Find where the given text appears and provide that cell's center as (X, Y) coordinate. 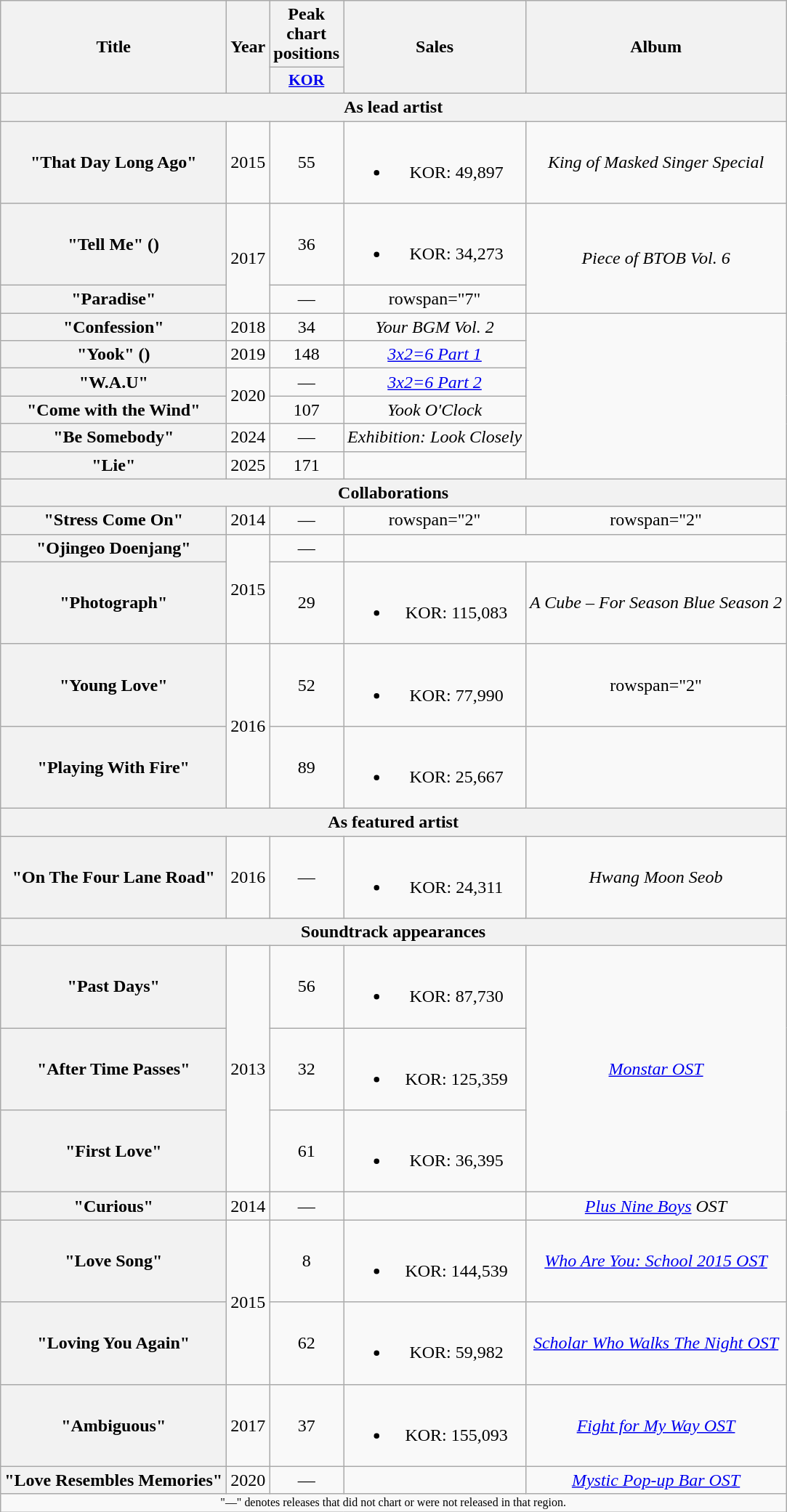
34 (307, 327)
Collaborations (394, 493)
"Playing With Fire" (113, 767)
Soundtrack appearances (394, 932)
61 (307, 1151)
3x2=6 Part 2 (435, 382)
8 (307, 1261)
KOR: 115,083 (435, 603)
Monstar OST (656, 1070)
"Photograph" (113, 603)
"Loving You Again" (113, 1343)
King of Masked Singer Special (656, 161)
Exhibition: Look Closely (435, 437)
171 (307, 465)
Plus Nine Boys OST (656, 1206)
"Past Days" (113, 987)
KOR: 25,667 (435, 767)
Scholar Who Walks The Night OST (656, 1343)
89 (307, 767)
36 (307, 244)
"Confession" (113, 327)
"Ojingeo Doenjang" (113, 548)
"Stress Come On" (113, 520)
Album (656, 47)
rowspan="7" (435, 299)
KOR: 34,273 (435, 244)
"W.A.U" (113, 382)
52 (307, 684)
"Ambiguous" (113, 1426)
Mystic Pop-up Bar OST (656, 1480)
56 (307, 987)
"After Time Passes" (113, 1070)
As featured artist (394, 822)
"Tell Me" () (113, 244)
29 (307, 603)
Who Are You: School 2015 OST (656, 1261)
"Young Love" (113, 684)
2025 (249, 465)
KOR: 155,093 (435, 1426)
KOR: 77,990 (435, 684)
107 (307, 410)
KOR: 49,897 (435, 161)
A Cube – For Season Blue Season 2 (656, 603)
"Love Resembles Memories" (113, 1480)
Hwang Moon Seob (656, 876)
KOR: 87,730 (435, 987)
2013 (249, 1070)
"Lie" (113, 465)
"Curious" (113, 1206)
2018 (249, 327)
32 (307, 1070)
62 (307, 1343)
"That Day Long Ago" (113, 161)
KOR: 24,311 (435, 876)
"Yook" () (113, 355)
2019 (249, 355)
"Love Song" (113, 1261)
55 (307, 161)
Year (249, 47)
"Paradise" (113, 299)
Sales (435, 47)
3x2=6 Part 1 (435, 355)
KOR: 59,982 (435, 1343)
"Be Somebody" (113, 437)
Piece of BTOB Vol. 6 (656, 259)
Fight for My Way OST (656, 1426)
"On The Four Lane Road" (113, 876)
KOR: 125,359 (435, 1070)
"—" denotes releases that did not chart or were not released in that region. (394, 1503)
Your BGM Vol. 2 (435, 327)
2024 (249, 437)
37 (307, 1426)
KOR: 144,539 (435, 1261)
Peak chart positions (307, 34)
148 (307, 355)
As lead artist (394, 107)
"Come with the Wind" (113, 410)
Yook O'Clock (435, 410)
Title (113, 47)
KOR: 36,395 (435, 1151)
KOR (307, 81)
"First Love" (113, 1151)
